Identify which cell holds the provided text, then report its (X, Y) central coordinate. 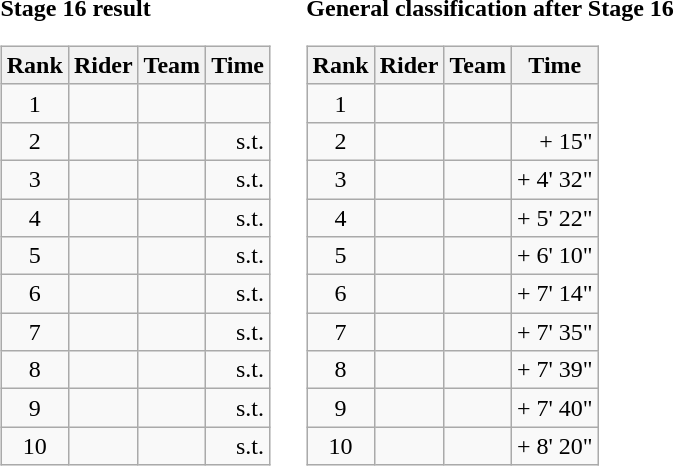
+ 7' 40" (554, 408)
+ 8' 20" (554, 446)
+ 5' 22" (554, 217)
+ 7' 14" (554, 294)
+ 6' 10" (554, 256)
+ 7' 39" (554, 370)
+ 7' 35" (554, 332)
+ 15" (554, 141)
+ 4' 32" (554, 179)
